For the text-containing cell, return its midpoint in [X, Y] coordinate format. 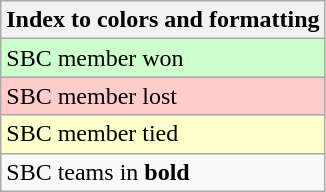
SBC member won [163, 58]
SBC member tied [163, 134]
SBC teams in bold [163, 172]
SBC member lost [163, 96]
Index to colors and formatting [163, 20]
